Find where the given text appears and provide that cell's center as [x, y] coordinate. 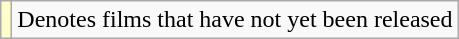
Denotes films that have not yet been released [235, 20]
